Identify which cell holds the provided text, then report its (x, y) central coordinate. 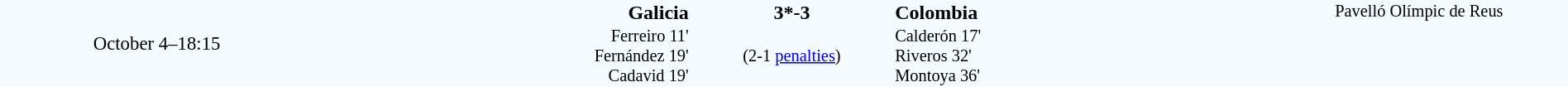
Calderón 17'Riveros 32'Montoya 36' (1082, 56)
3*-3 (791, 12)
Colombia (1082, 12)
October 4–18:15 (157, 43)
Galicia (501, 12)
Ferreiro 11'Fernández 19'Cadavid 19' (501, 56)
(2-1 penalties) (791, 56)
Pavelló Olímpic de Reus (1419, 43)
